For the text-containing cell, return its midpoint in [x, y] coordinate format. 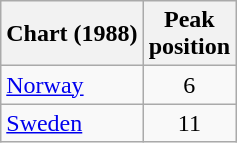
Chart (1988) [72, 34]
6 [189, 85]
Peakposition [189, 34]
11 [189, 123]
Sweden [72, 123]
Norway [72, 85]
